Scan for the cell matching the given text and deliver its [X, Y] coordinate at center. 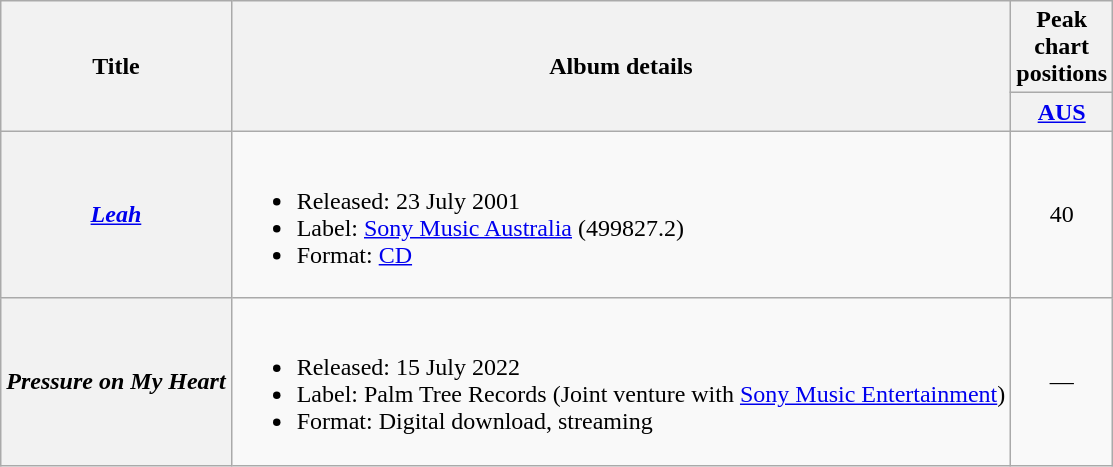
AUS [1062, 112]
Released: 23 July 2001Label: Sony Music Australia (499827.2)Format: CD [621, 214]
— [1062, 382]
40 [1062, 214]
Album details [621, 66]
Peak chart positions [1062, 47]
Title [116, 66]
Leah [116, 214]
Released: 15 July 2022Label: Palm Tree Records (Joint venture with Sony Music Entertainment)Format: Digital download, streaming [621, 382]
Pressure on My Heart [116, 382]
